For the text-containing cell, return its midpoint in (x, y) coordinate format. 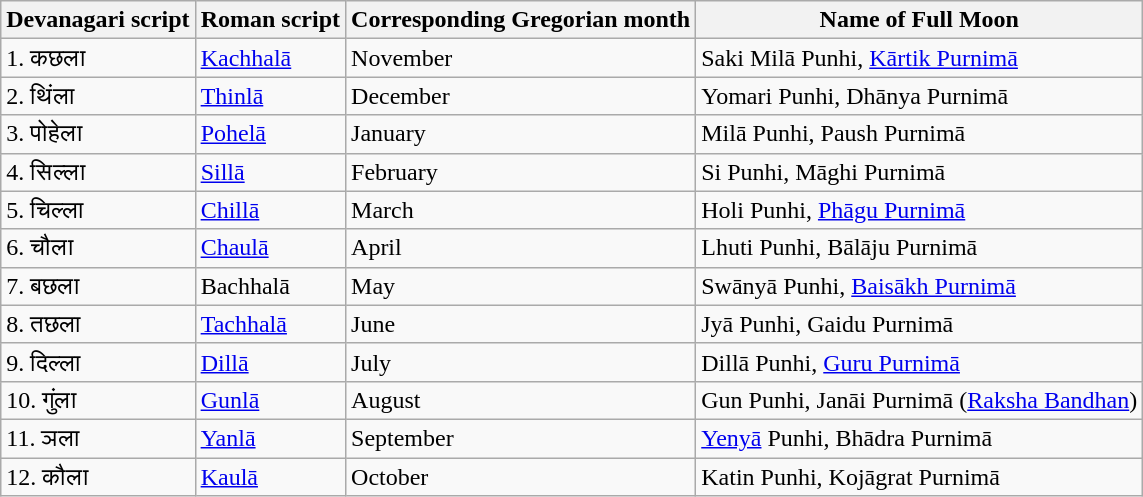
1. कछला (98, 58)
Milā Punhi, Paush Purnimā (920, 134)
December (521, 96)
Chillā (270, 210)
August (521, 400)
Holi Punhi, Phāgu Purnimā (920, 210)
Name of Full Moon (920, 20)
11. ञला (98, 438)
Dillā (270, 362)
Si Punhi, Māghi Purnimā (920, 172)
Thinlā (270, 96)
Dillā Punhi, Guru Purnimā (920, 362)
Sillā (270, 172)
Devanagari script (98, 20)
Lhuti Punhi, Bālāju Purnimā (920, 248)
Chaulā (270, 248)
Kachhalā (270, 58)
Yomari Punhi, Dhānya Purnimā (920, 96)
4. सिल्ला (98, 172)
September (521, 438)
July (521, 362)
April (521, 248)
Pohelā (270, 134)
Swānyā Punhi, Baisākh Purnimā (920, 286)
June (521, 324)
Saki Milā Punhi, Kārtik Purnimā (920, 58)
November (521, 58)
Bachhalā (270, 286)
9. दिल्ला (98, 362)
February (521, 172)
Gun Punhi, Janāi Purnimā (Raksha Bandhan) (920, 400)
Kaulā (270, 477)
7. बछला (98, 286)
October (521, 477)
May (521, 286)
Katin Punhi, Kojāgrat Purnimā (920, 477)
Roman script (270, 20)
10. गुंला (98, 400)
Tachhalā (270, 324)
Yanlā (270, 438)
January (521, 134)
Corresponding Gregorian month (521, 20)
8. तछला (98, 324)
5. चिल्ला (98, 210)
Jyā Punhi, Gaidu Purnimā (920, 324)
12. कौला (98, 477)
2. थिंला (98, 96)
Gunlā (270, 400)
Yenyā Punhi, Bhādra Purnimā (920, 438)
March (521, 210)
3. पोहेला (98, 134)
6. चौला (98, 248)
